Return (x, y) of the center of cell containing provided text 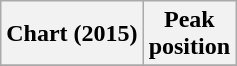
Chart (2015) (72, 34)
Peak position (189, 34)
